Scan for the cell matching the given text and deliver its [X, Y] coordinate at center. 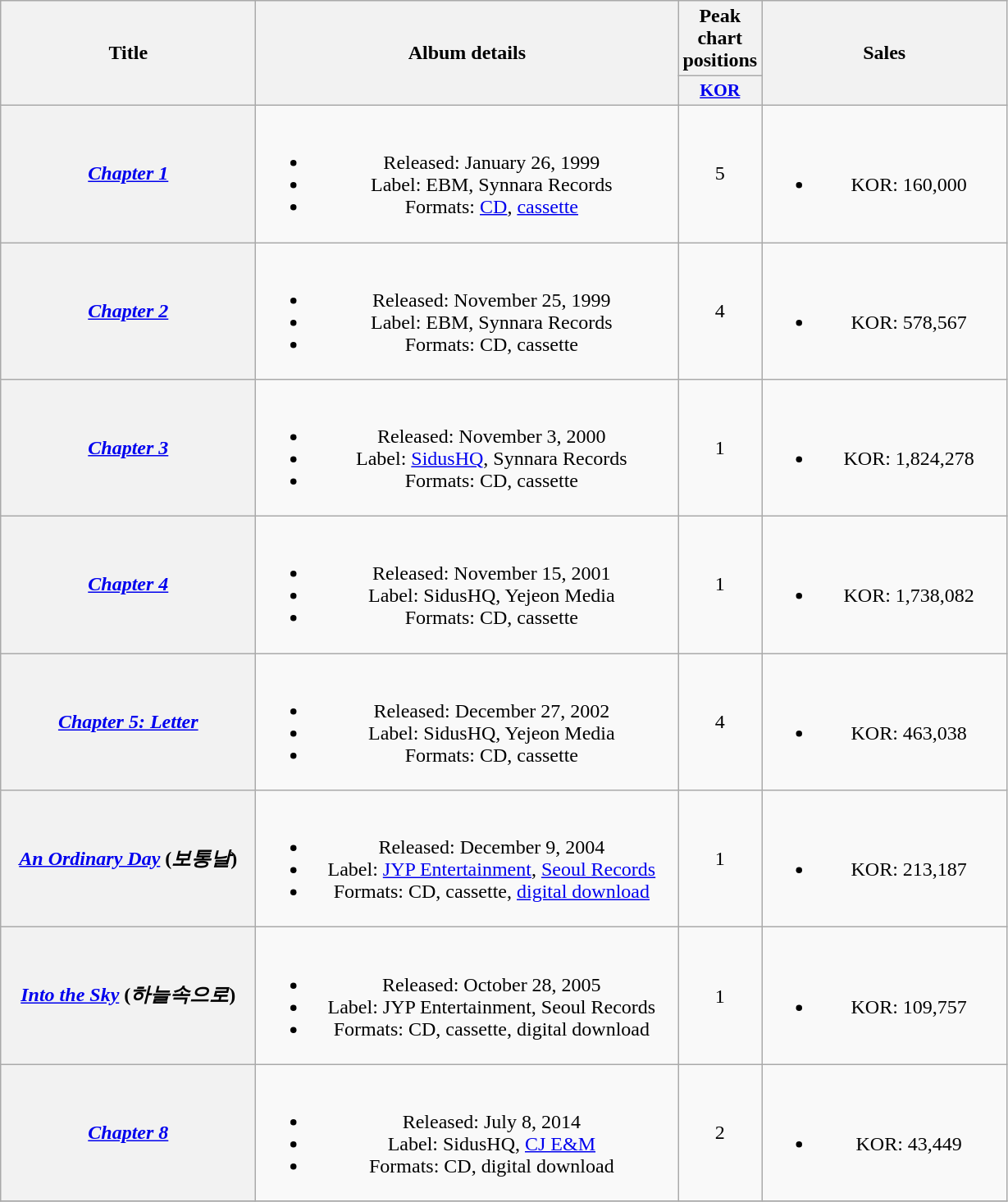
Title [128, 53]
5 [720, 174]
Released: October 28, 2005 Label: JYP Entertainment, Seoul RecordsFormats: CD, cassette, digital download [468, 995]
KOR: 1,824,278 [884, 448]
Released: November 25, 1999 Label: EBM, Synnara RecordsFormats: CD, cassette [468, 312]
Peak chart positions [720, 39]
KOR: 463,038 [884, 722]
An Ordinary Day (보통날) [128, 859]
Into the Sky (하늘속으로) [128, 995]
KOR: 160,000 [884, 174]
Album details [468, 53]
KOR: 43,449 [884, 1133]
Sales [884, 53]
Chapter 2 [128, 312]
Released: November 3, 2000 Label: SidusHQ, Synnara RecordsFormats: CD, cassette [468, 448]
KOR [720, 91]
Chapter 4 [128, 585]
Released: July 8, 2014 Label: SidusHQ, CJ E&MFormats: CD, digital download [468, 1133]
Released: November 15, 2001 Label: SidusHQ, Yejeon MediaFormats: CD, cassette [468, 585]
Released: December 9, 2004 Label: JYP Entertainment, Seoul RecordsFormats: CD, cassette, digital download [468, 859]
Released: January 26, 1999 Label: EBM, Synnara RecordsFormats: CD, cassette [468, 174]
Chapter 1 [128, 174]
Chapter 8 [128, 1133]
KOR: 213,187 [884, 859]
Chapter 5: Letter [128, 722]
2 [720, 1133]
KOR: 109,757 [884, 995]
KOR: 578,567 [884, 312]
Released: December 27, 2002 Label: SidusHQ, Yejeon MediaFormats: CD, cassette [468, 722]
Chapter 3 [128, 448]
KOR: 1,738,082 [884, 585]
